Detect which cell encompasses the target text, then output its [x, y] center coordinate. 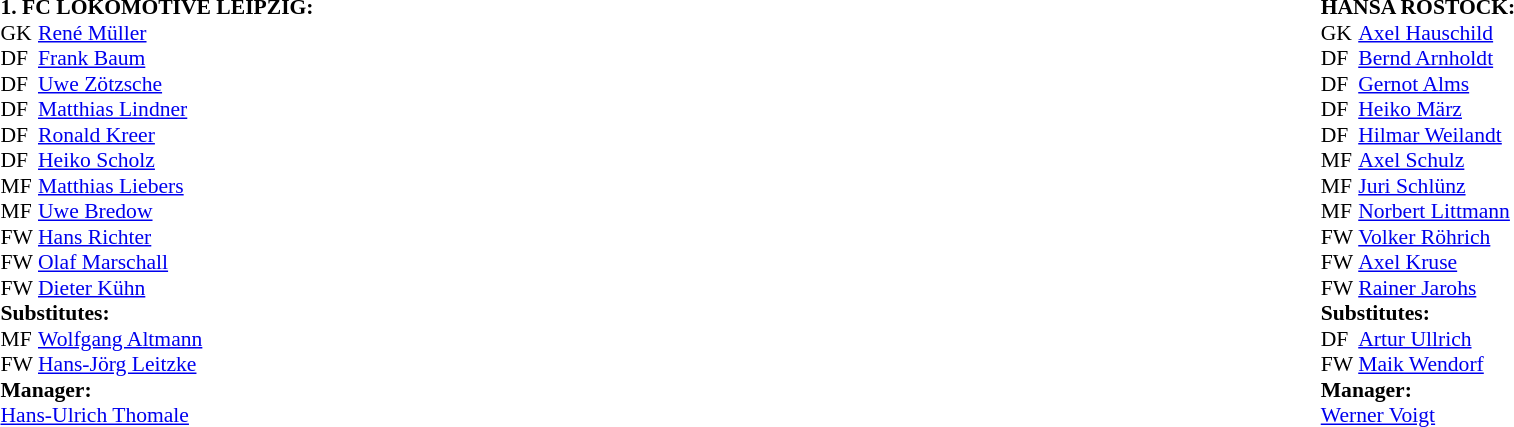
Matthias Lindner [176, 109]
Wolfgang Altmann [176, 339]
Frank Baum [176, 59]
Substitutes: [156, 313]
Heiko Scholz [176, 161]
Dieter Kühn [176, 288]
Matthias Liebers [176, 186]
Manager: [156, 390]
Olaf Marschall [176, 263]
René Müller [176, 33]
Hans Richter [176, 237]
Hans-Jörg Leitzke [176, 365]
Uwe Bredow [176, 211]
Ronald Kreer [176, 135]
Uwe Zötzsche [176, 84]
